Pinpoint the cell where the given text exists, returning its [x, y] midpoint coordinate. 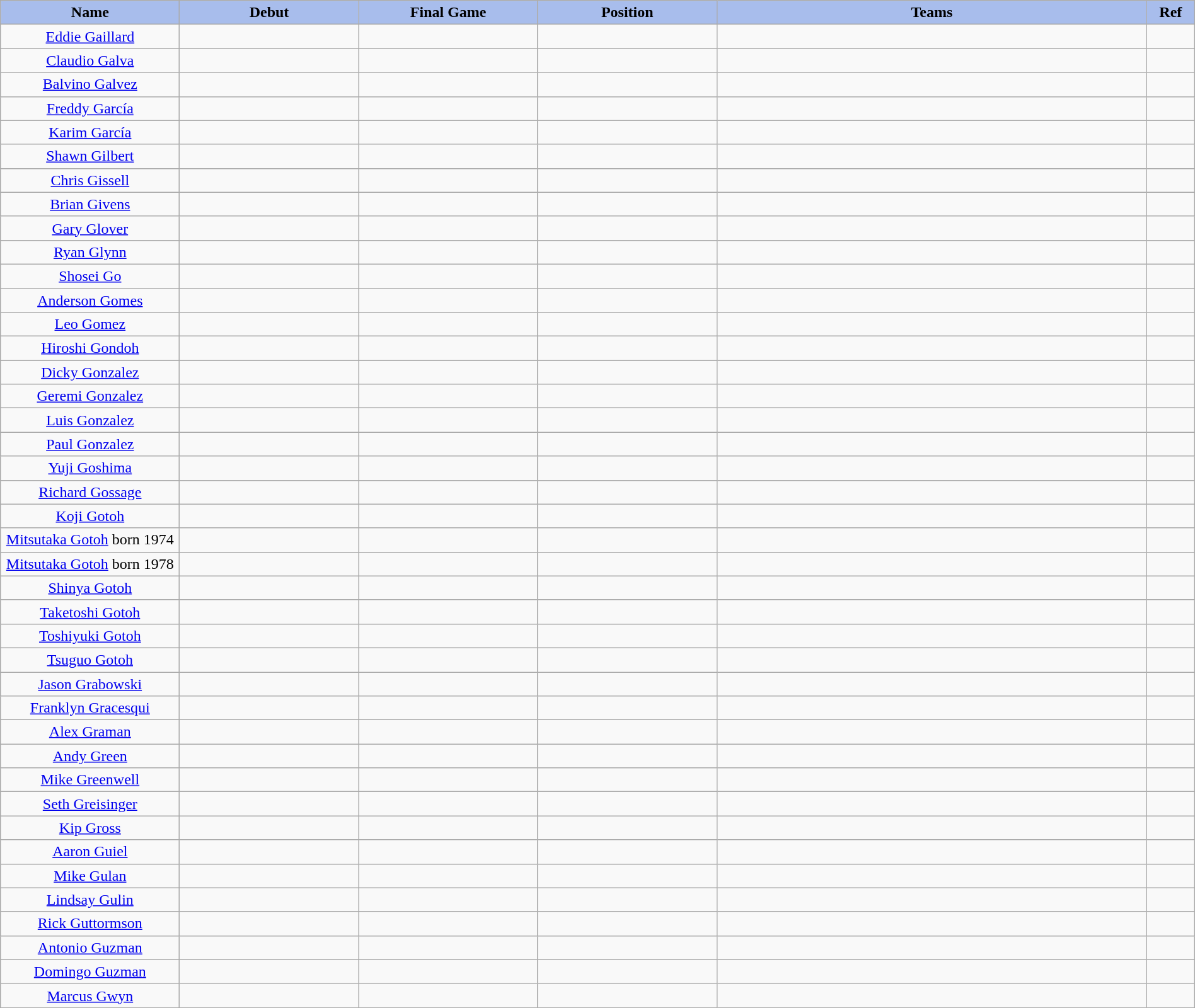
Dicky Gonzalez [90, 372]
Shawn Gilbert [90, 156]
Rick Guttormson [90, 924]
Debut [269, 13]
Alex Graman [90, 732]
Paul Gonzalez [90, 444]
Seth Greisinger [90, 804]
Brian Givens [90, 204]
Mike Greenwell [90, 780]
Antonio Guzman [90, 948]
Ref [1170, 13]
Balvino Galvez [90, 84]
Leo Gomez [90, 324]
Luis Gonzalez [90, 420]
Eddie Gaillard [90, 37]
Toshiyuki Gotoh [90, 636]
Jason Grabowski [90, 684]
Kip Gross [90, 828]
Geremi Gonzalez [90, 396]
Mitsutaka Gotoh born 1978 [90, 564]
Hiroshi Gondoh [90, 348]
Name [90, 13]
Lindsay Gulin [90, 900]
Shosei Go [90, 276]
Gary Glover [90, 228]
Franklyn Gracesqui [90, 708]
Marcus Gwyn [90, 995]
Tsuguo Gotoh [90, 660]
Shinya Gotoh [90, 588]
Anderson Gomes [90, 301]
Teams [932, 13]
Position [627, 13]
Koji Gotoh [90, 516]
Yuji Goshima [90, 468]
Freddy García [90, 108]
Taketoshi Gotoh [90, 612]
Ryan Glynn [90, 252]
Mike Gulan [90, 876]
Aaron Guiel [90, 852]
Richard Gossage [90, 492]
Domingo Guzman [90, 971]
Chris Gissell [90, 180]
Karim García [90, 132]
Final Game [448, 13]
Mitsutaka Gotoh born 1974 [90, 540]
Claudio Galva [90, 60]
Andy Green [90, 756]
